Pinpoint the cell where the given text exists, returning its [x, y] midpoint coordinate. 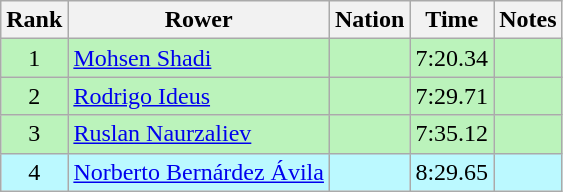
7:29.71 [452, 96]
Rower [199, 20]
7:20.34 [452, 58]
7:35.12 [452, 134]
Notes [528, 20]
Time [452, 20]
Mohsen Shadi [199, 58]
1 [34, 58]
Rodrigo Ideus [199, 96]
4 [34, 172]
Rank [34, 20]
2 [34, 96]
Nation [369, 20]
Norberto Bernárdez Ávila [199, 172]
Ruslan Naurzaliev [199, 134]
8:29.65 [452, 172]
3 [34, 134]
